Output the (X, Y) coordinate of the center of the cell containing the given text.  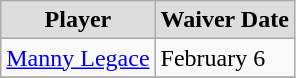
Waiver Date (224, 20)
Manny Legace (78, 58)
Player (78, 20)
February 6 (224, 58)
